Output the [x, y] coordinate of the center of the cell containing the given text.  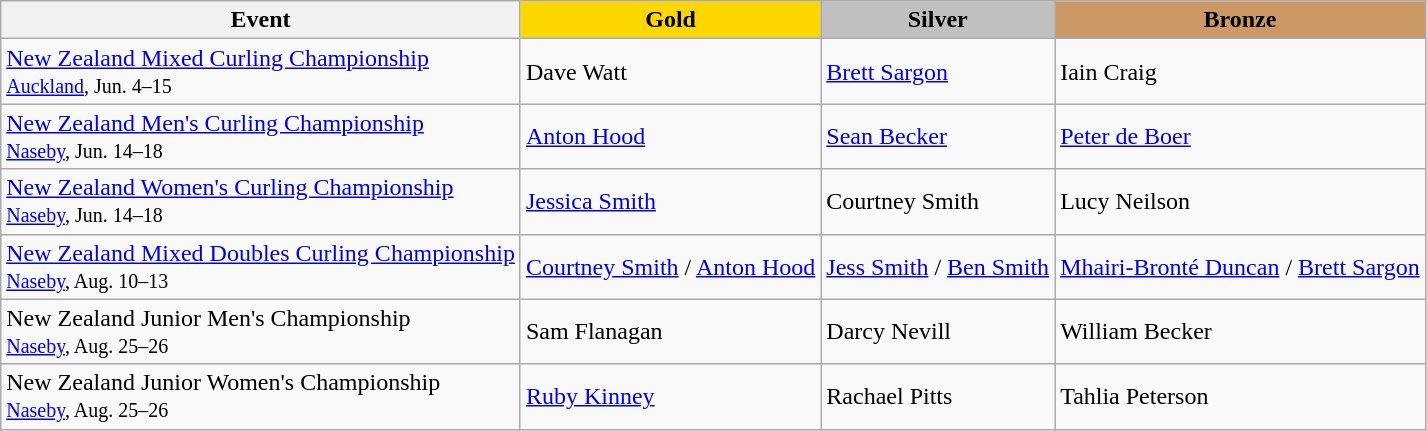
Sean Becker [938, 136]
New Zealand Junior Women's Championship Naseby, Aug. 25–26 [261, 396]
Ruby Kinney [670, 396]
Anton Hood [670, 136]
Dave Watt [670, 72]
Courtney Smith [938, 202]
Event [261, 20]
Rachael Pitts [938, 396]
Silver [938, 20]
Bronze [1240, 20]
Gold [670, 20]
New Zealand Junior Men's Championship Naseby, Aug. 25–26 [261, 332]
Jessica Smith [670, 202]
Sam Flanagan [670, 332]
Brett Sargon [938, 72]
New Zealand Mixed Doubles Curling Championship Naseby, Aug. 10–13 [261, 266]
New Zealand Men's Curling Championship Naseby, Jun. 14–18 [261, 136]
New Zealand Mixed Curling Championship Auckland, Jun. 4–15 [261, 72]
Iain Craig [1240, 72]
New Zealand Women's Curling Championship Naseby, Jun. 14–18 [261, 202]
Tahlia Peterson [1240, 396]
Mhairi-Bronté Duncan / Brett Sargon [1240, 266]
Peter de Boer [1240, 136]
Courtney Smith / Anton Hood [670, 266]
Lucy Neilson [1240, 202]
Darcy Nevill [938, 332]
William Becker [1240, 332]
Jess Smith / Ben Smith [938, 266]
